Extract the (X, Y) coordinate from the center of the cell holding the provided text.  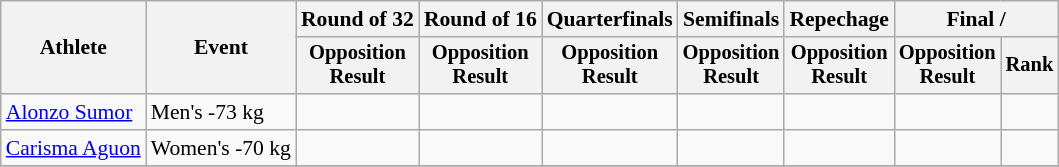
Repechage (839, 19)
Round of 32 (358, 19)
Rank (1030, 66)
Final / (976, 19)
Quarterfinals (610, 19)
Women's -70 kg (221, 148)
Athlete (74, 48)
Event (221, 48)
Men's -73 kg (221, 112)
Round of 16 (480, 19)
Semifinals (732, 19)
Carisma Aguon (74, 148)
Alonzo Sumor (74, 112)
